Extract the (x, y) coordinate from the center of the cell holding the provided text.  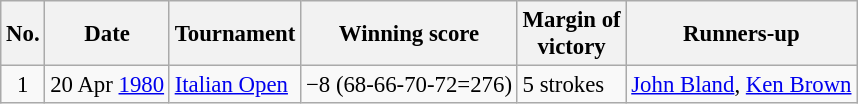
Italian Open (234, 85)
Date (107, 34)
20 Apr 1980 (107, 85)
1 (23, 85)
Runners-up (742, 34)
Margin ofvictory (572, 34)
Tournament (234, 34)
−8 (68-66-70-72=276) (410, 85)
John Bland, Ken Brown (742, 85)
No. (23, 34)
Winning score (410, 34)
5 strokes (572, 85)
